From the cell containing the given text, extract its center point as (x, y) coordinate. 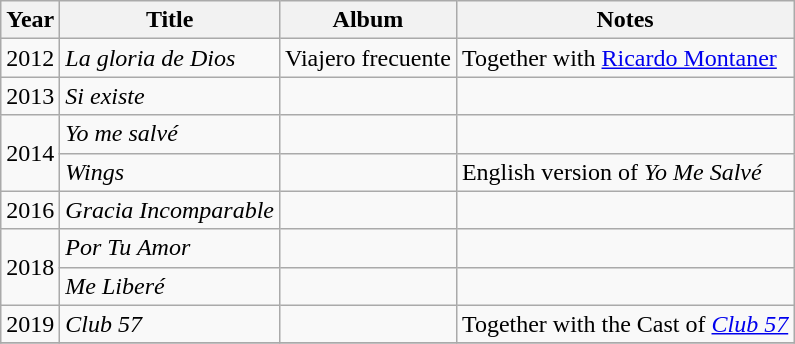
Year (30, 20)
2018 (30, 267)
Together with Ricardo Montaner (624, 58)
2012 (30, 58)
Por Tu Amor (170, 248)
Yo me salvé (170, 134)
Club 57 (170, 324)
Together with the Cast of Club 57 (624, 324)
Si existe (170, 96)
Wings (170, 172)
Viajero frecuente (368, 58)
2013 (30, 96)
English version of Yo Me Salvé (624, 172)
Gracia Incomparable (170, 210)
2014 (30, 153)
Notes (624, 20)
Title (170, 20)
La gloria de Dios (170, 58)
Me Liberé (170, 286)
2016 (30, 210)
2019 (30, 324)
Album (368, 20)
